Detect which cell encompasses the target text, then output its (X, Y) center coordinate. 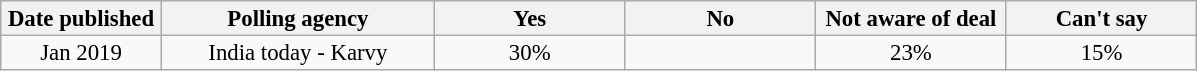
Not aware of deal (912, 18)
No (720, 18)
Jan 2019 (82, 54)
India today - Karvy (298, 54)
Yes (530, 18)
Can't say (1102, 18)
Polling agency (298, 18)
15% (1102, 54)
30% (530, 54)
Date published (82, 18)
23% (912, 54)
